For the text-containing cell, return its midpoint in (x, y) coordinate format. 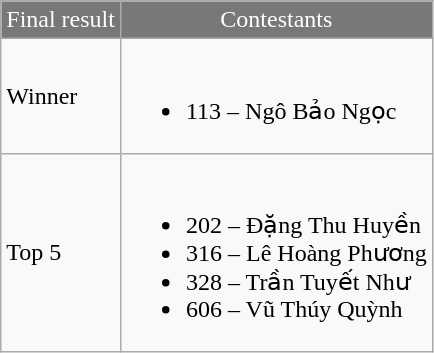
202 – Đặng Thu Huyền316 – Lê Hoàng Phương328 – Trần Tuyết Như606 – Vũ Thúy Quỳnh (276, 252)
Winner (61, 96)
113 – Ngô Bảo Ngọc (276, 96)
Final result (61, 20)
Top 5 (61, 252)
Contestants (276, 20)
